Return (X, Y) of the center of cell containing provided text 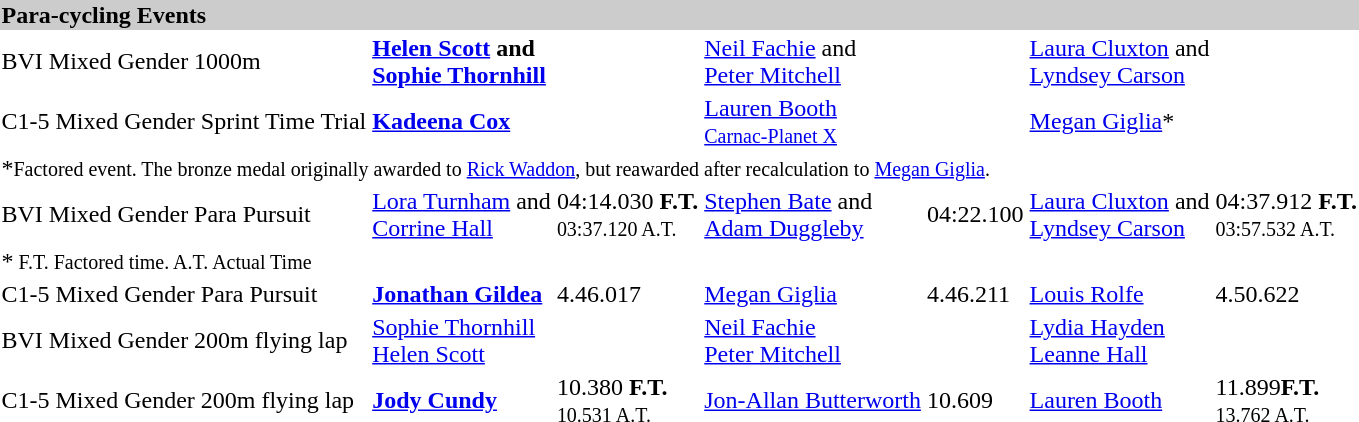
*Factored event. The bronze medal originally awarded to Rick Waddon, but reawarded after recalculation to Megan Giglia. (679, 168)
Laura Cluxton and Lyndsey Carson (1120, 62)
Lora Turnham andCorrine Hall (462, 214)
Neil FachiePeter Mitchell (813, 340)
* F.T. Factored time. A.T. Actual Time (679, 261)
Kadeena Cox (462, 122)
Lydia HaydenLeanne Hall (1120, 340)
04:22.100 (975, 214)
BVI Mixed Gender Para Pursuit (184, 214)
BVI Mixed Gender 200m flying lap (184, 340)
04:14.030 F.T.03:37.120 A.T. (627, 214)
Sophie ThornhillHelen Scott (462, 340)
Para-cycling Events (679, 15)
BVI Mixed Gender 1000m (184, 62)
Stephen Bate andAdam Duggleby (813, 214)
Lauren BoothCarnac-Planet X (813, 122)
Louis Rolfe (1120, 294)
Neil Fachie and Peter Mitchell (813, 62)
Jonathan Gildea (462, 294)
4.50.622 (1286, 294)
Laura Cluxton andLyndsey Carson (1120, 214)
C1-5 Mixed Gender Para Pursuit (184, 294)
Helen Scott and Sophie Thornhill (462, 62)
4.46.017 (627, 294)
Megan Giglia* (1120, 122)
C1-5 Mixed Gender Sprint Time Trial (184, 122)
04:37.912 F.T.03:57.532 A.T. (1286, 214)
4.46.211 (975, 294)
Megan Giglia (813, 294)
